For the text-containing cell, return its midpoint in [x, y] coordinate format. 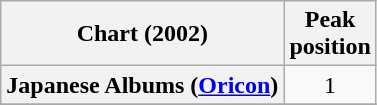
Japanese Albums (Oricon) [142, 85]
Chart (2002) [142, 34]
1 [330, 85]
Peakposition [330, 34]
